Scan for the cell matching the given text and deliver its [X, Y] coordinate at center. 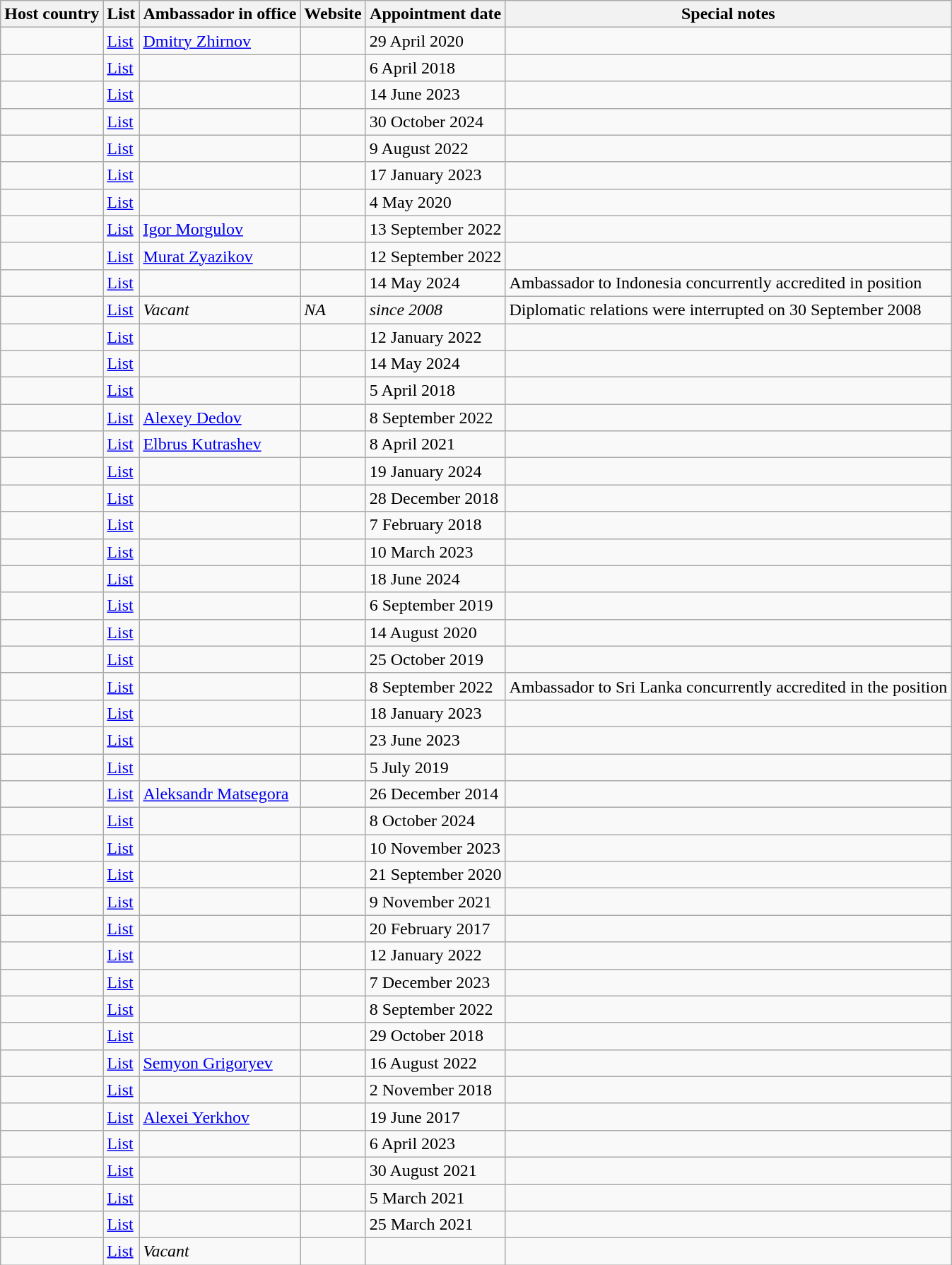
13 September 2022 [435, 229]
5 March 2021 [435, 1198]
18 June 2024 [435, 579]
9 November 2021 [435, 902]
Diplomatic relations were interrupted on 30 September 2008 [728, 310]
since 2008 [435, 310]
9 August 2022 [435, 148]
NA [333, 310]
29 April 2020 [435, 41]
10 November 2023 [435, 848]
4 May 2020 [435, 202]
Dmitry Zhirnov [220, 41]
6 April 2023 [435, 1143]
7 December 2023 [435, 982]
12 September 2022 [435, 256]
Host country [52, 14]
25 October 2019 [435, 659]
21 September 2020 [435, 875]
7 February 2018 [435, 525]
Igor Morgulov [220, 229]
23 June 2023 [435, 740]
10 March 2023 [435, 552]
5 April 2018 [435, 391]
29 October 2018 [435, 1036]
20 February 2017 [435, 929]
6 April 2018 [435, 68]
Elbrus Kutrashev [220, 445]
30 August 2021 [435, 1170]
Website [333, 14]
14 June 2023 [435, 95]
Appointment date [435, 14]
19 January 2024 [435, 471]
Ambassador in office [220, 14]
Alexey Dedov [220, 418]
2 November 2018 [435, 1090]
8 April 2021 [435, 445]
26 December 2014 [435, 794]
Ambassador to Indonesia concurrently accredited in position [728, 283]
19 June 2017 [435, 1117]
Special notes [728, 14]
Murat Zyazikov [220, 256]
14 August 2020 [435, 632]
16 August 2022 [435, 1063]
6 September 2019 [435, 606]
17 January 2023 [435, 175]
Ambassador to Sri Lanka concurrently accredited in the position [728, 686]
8 October 2024 [435, 821]
Semyon Grigoryev [220, 1063]
Aleksandr Matsegora [220, 794]
5 July 2019 [435, 767]
28 December 2018 [435, 498]
Alexei Yerkhov [220, 1117]
25 March 2021 [435, 1225]
30 October 2024 [435, 122]
18 January 2023 [435, 713]
